For the text-containing cell, return its midpoint in [X, Y] coordinate format. 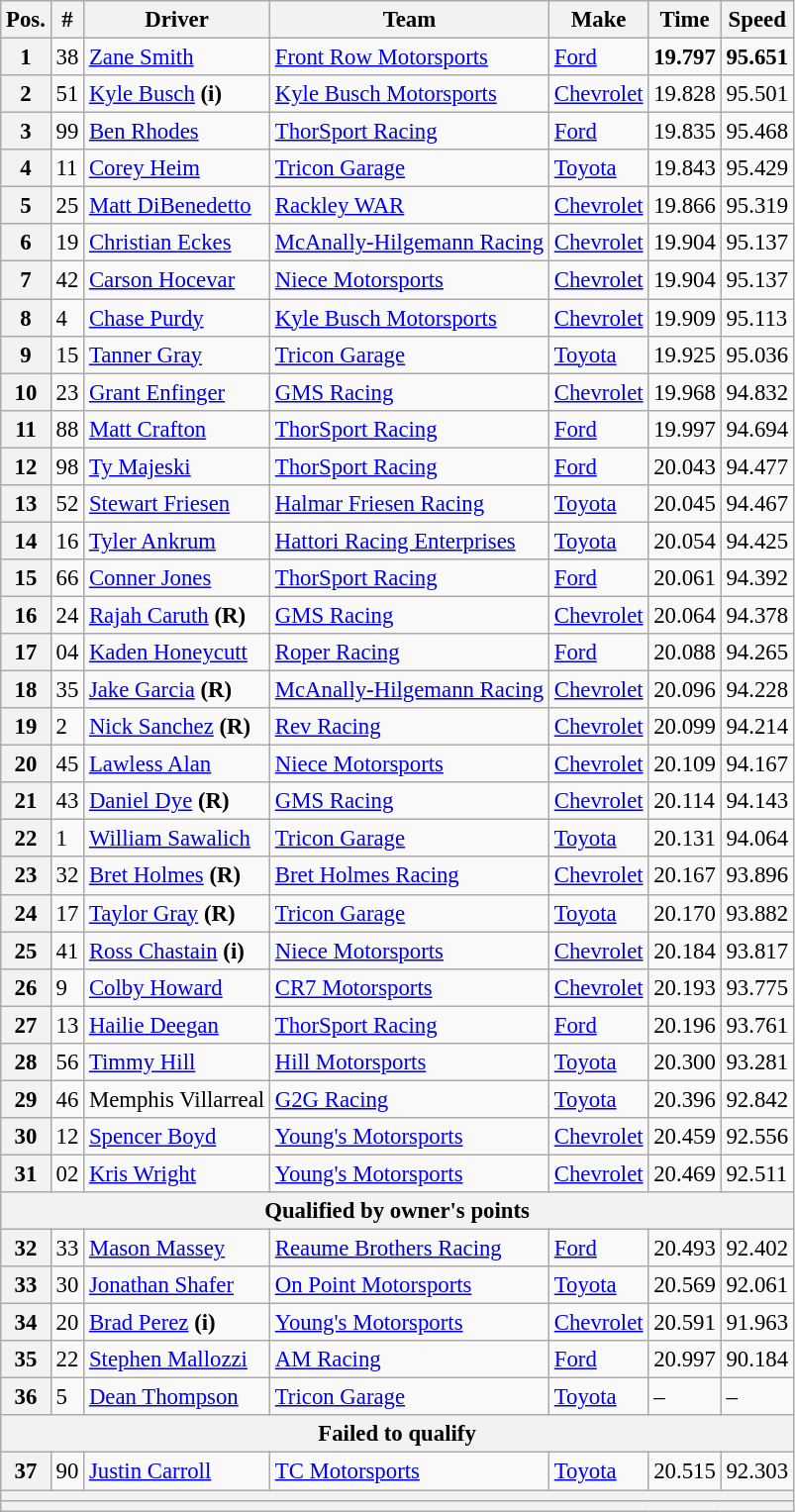
Make [598, 20]
Bret Holmes Racing [409, 876]
G2G Racing [409, 1099]
90.184 [756, 1360]
93.761 [756, 1025]
92.511 [756, 1173]
94.167 [756, 764]
19.835 [685, 132]
20.184 [685, 951]
Brad Perez (i) [177, 1323]
Dean Thompson [177, 1397]
Front Row Motorsports [409, 57]
98 [67, 466]
95.429 [756, 168]
20.196 [685, 1025]
Zane Smith [177, 57]
Failed to qualify [398, 1435]
38 [67, 57]
Conner Jones [177, 578]
CR7 Motorsports [409, 987]
20.061 [685, 578]
94.832 [756, 392]
20.167 [685, 876]
20.459 [685, 1137]
20.300 [685, 1062]
66 [67, 578]
20.515 [685, 1471]
TC Motorsports [409, 1471]
Pos. [26, 20]
Tyler Ankrum [177, 541]
92.556 [756, 1137]
56 [67, 1062]
92.061 [756, 1285]
William Sawalich [177, 839]
34 [26, 1323]
Hattori Racing Enterprises [409, 541]
95.113 [756, 318]
Rackley WAR [409, 206]
92.402 [756, 1249]
21 [26, 801]
19.797 [685, 57]
88 [67, 429]
20.493 [685, 1249]
20.054 [685, 541]
20.170 [685, 913]
29 [26, 1099]
45 [67, 764]
Reaume Brothers Racing [409, 1249]
Stewart Friesen [177, 504]
20.096 [685, 690]
AM Racing [409, 1360]
26 [26, 987]
Carson Hocevar [177, 280]
20.109 [685, 764]
Lawless Alan [177, 764]
Jonathan Shafer [177, 1285]
19.909 [685, 318]
93.281 [756, 1062]
Grant Enfinger [177, 392]
Corey Heim [177, 168]
20.997 [685, 1360]
Kyle Busch (i) [177, 94]
94.392 [756, 578]
19.968 [685, 392]
7 [26, 280]
20.131 [685, 839]
Hill Motorsports [409, 1062]
Tanner Gray [177, 354]
Christian Eckes [177, 243]
8 [26, 318]
31 [26, 1173]
10 [26, 392]
19.828 [685, 94]
94.228 [756, 690]
Team [409, 20]
90 [67, 1471]
Colby Howard [177, 987]
Matt DiBenedetto [177, 206]
19.866 [685, 206]
18 [26, 690]
Ben Rhodes [177, 132]
95.468 [756, 132]
94.214 [756, 727]
95.319 [756, 206]
99 [67, 132]
20.045 [685, 504]
37 [26, 1471]
Stephen Mallozzi [177, 1360]
94.467 [756, 504]
27 [26, 1025]
20.064 [685, 615]
3 [26, 132]
Kris Wright [177, 1173]
20.088 [685, 653]
93.817 [756, 951]
93.775 [756, 987]
Memphis Villarreal [177, 1099]
43 [67, 801]
92.303 [756, 1471]
19.925 [685, 354]
94.265 [756, 653]
Chase Purdy [177, 318]
Hailie Deegan [177, 1025]
93.882 [756, 913]
Time [685, 20]
Speed [756, 20]
Driver [177, 20]
Jake Garcia (R) [177, 690]
20.569 [685, 1285]
Bret Holmes (R) [177, 876]
Rev Racing [409, 727]
92.842 [756, 1099]
Matt Crafton [177, 429]
Kaden Honeycutt [177, 653]
04 [67, 653]
94.694 [756, 429]
Roper Racing [409, 653]
Halmar Friesen Racing [409, 504]
91.963 [756, 1323]
46 [67, 1099]
20.591 [685, 1323]
Nick Sanchez (R) [177, 727]
# [67, 20]
Ross Chastain (i) [177, 951]
95.036 [756, 354]
20.043 [685, 466]
Mason Massey [177, 1249]
51 [67, 94]
94.425 [756, 541]
20.193 [685, 987]
20.469 [685, 1173]
Ty Majeski [177, 466]
Taylor Gray (R) [177, 913]
94.477 [756, 466]
On Point Motorsports [409, 1285]
95.651 [756, 57]
94.378 [756, 615]
14 [26, 541]
Spencer Boyd [177, 1137]
36 [26, 1397]
19.843 [685, 168]
52 [67, 504]
Justin Carroll [177, 1471]
41 [67, 951]
94.064 [756, 839]
42 [67, 280]
19.997 [685, 429]
95.501 [756, 94]
Qualified by owner's points [398, 1211]
Daniel Dye (R) [177, 801]
Timmy Hill [177, 1062]
20.099 [685, 727]
Rajah Caruth (R) [177, 615]
28 [26, 1062]
20.114 [685, 801]
93.896 [756, 876]
02 [67, 1173]
6 [26, 243]
94.143 [756, 801]
20.396 [685, 1099]
